From the cell containing the given text, extract its center point as (x, y) coordinate. 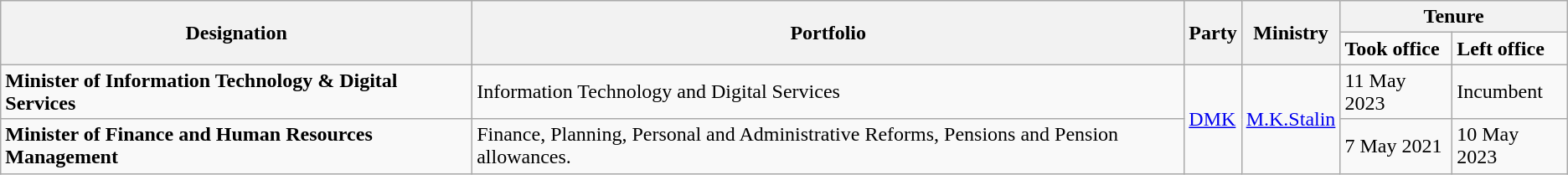
Information Technology and Digital Services (828, 92)
Minister of Information Technology & Digital Services (236, 92)
Ministry (1291, 33)
Incumbent (1510, 92)
Minister of Finance and Human Resources Management (236, 146)
Tenure (1454, 17)
Designation (236, 33)
7 May 2021 (1396, 146)
Took office (1396, 49)
Party (1213, 33)
10 May 2023 (1510, 146)
Portfolio (828, 33)
DMK (1213, 119)
M.K.Stalin (1291, 119)
11 May 2023 (1396, 92)
Left office (1510, 49)
Finance, Planning, Personal and Administrative Reforms, Pensions and Pension allowances. (828, 146)
